Provide the [X, Y] coordinate of the cell's center where the given text is located.  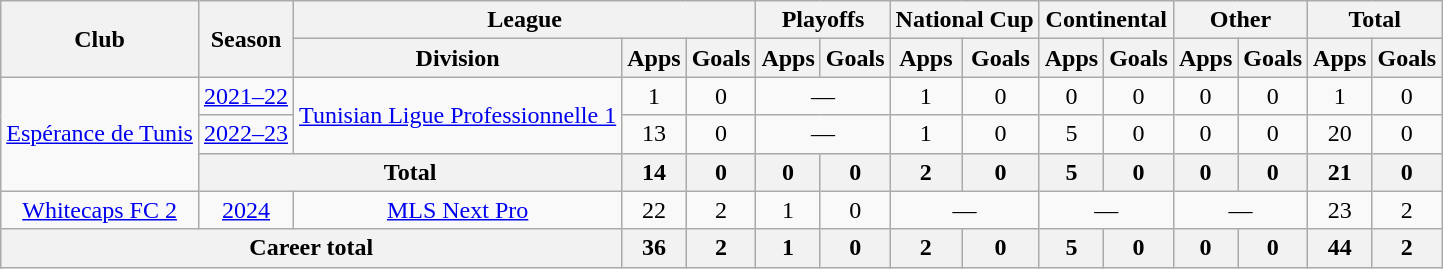
44 [1340, 248]
23 [1340, 210]
2024 [246, 210]
13 [654, 134]
20 [1340, 134]
Division [458, 58]
22 [654, 210]
21 [1340, 172]
National Cup [964, 20]
League [525, 20]
Playoffs [823, 20]
36 [654, 248]
Continental [1106, 20]
Espérance de Tunis [100, 134]
2022–23 [246, 134]
Season [246, 39]
Club [100, 39]
2021–22 [246, 96]
Tunisian Ligue Professionnelle 1 [458, 115]
14 [654, 172]
Other [1240, 20]
Career total [312, 248]
Whitecaps FC 2 [100, 210]
MLS Next Pro [458, 210]
